Output the [x, y] coordinate of the center of the cell containing the given text.  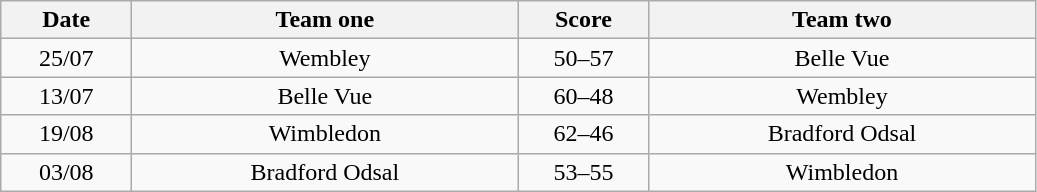
53–55 [584, 172]
Team one [325, 20]
13/07 [66, 96]
19/08 [66, 134]
50–57 [584, 58]
Date [66, 20]
62–46 [584, 134]
25/07 [66, 58]
03/08 [66, 172]
60–48 [584, 96]
Score [584, 20]
Team two [842, 20]
